Determine the [x, y] coordinate at the center of the cell enclosing the given text.  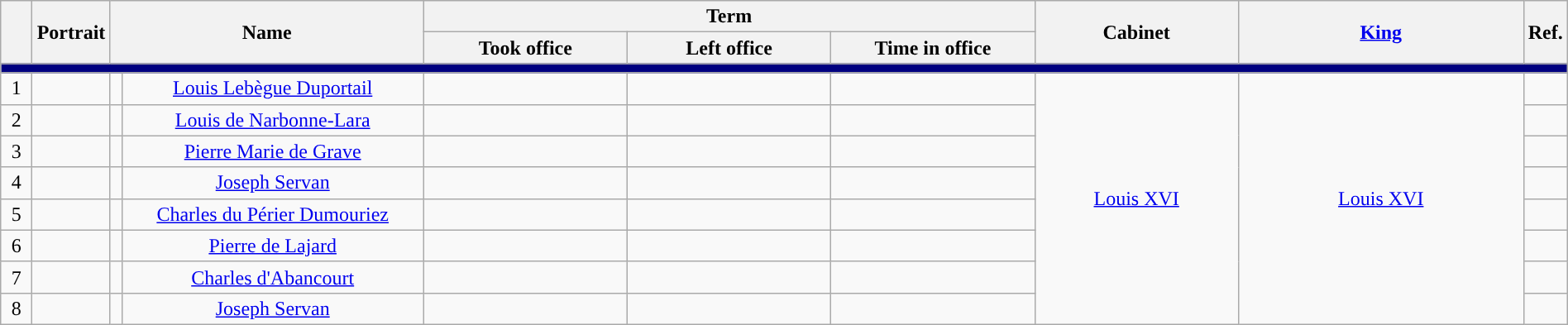
8 [17, 308]
4 [17, 183]
5 [17, 214]
7 [17, 277]
Cabinet [1136, 32]
Left office [729, 48]
Charles du Périer Dumouriez [273, 214]
Louis de Narbonne-Lara [273, 120]
1 [17, 88]
Name [266, 32]
2 [17, 120]
Pierre Marie de Grave [273, 151]
Portrait [71, 32]
Took office [525, 48]
Pierre de Lajard [273, 246]
3 [17, 151]
Term [729, 17]
Ref. [1545, 32]
King [1381, 32]
6 [17, 246]
Charles d'Abancourt [273, 277]
Time in office [933, 48]
Louis Lebègue Duportail [273, 88]
